Identify which cell holds the provided text, then report its [X, Y] central coordinate. 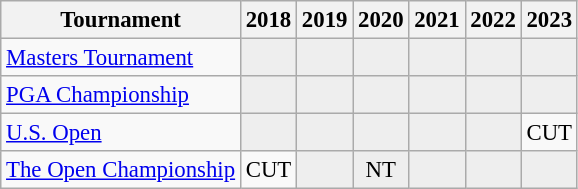
2019 [325, 20]
NT [381, 170]
2023 [549, 20]
Masters Tournament [121, 58]
U.S. Open [121, 133]
The Open Championship [121, 170]
2021 [437, 20]
Tournament [121, 20]
PGA Championship [121, 95]
2018 [268, 20]
2020 [381, 20]
2022 [493, 20]
